Find where the given text appears and provide that cell's center as [X, Y] coordinate. 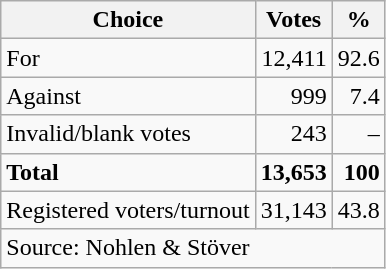
92.6 [358, 58]
12,411 [294, 58]
Registered voters/turnout [128, 210]
Choice [128, 20]
Against [128, 96]
% [358, 20]
Votes [294, 20]
Source: Nohlen & Stöver [193, 248]
100 [358, 172]
7.4 [358, 96]
999 [294, 96]
For [128, 58]
43.8 [358, 210]
31,143 [294, 210]
Invalid/blank votes [128, 134]
243 [294, 134]
13,653 [294, 172]
Total [128, 172]
– [358, 134]
